Detect which cell encompasses the target text, then output its [X, Y] center coordinate. 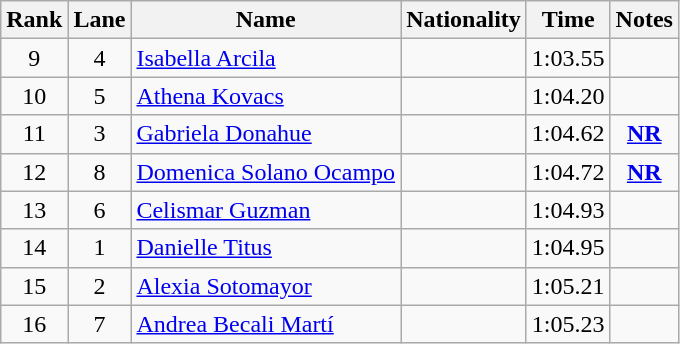
10 [34, 96]
Domenica Solano Ocampo [266, 172]
Nationality [464, 20]
9 [34, 58]
Danielle Titus [266, 248]
Time [568, 20]
8 [100, 172]
Notes [644, 20]
6 [100, 210]
2 [100, 286]
1 [100, 248]
1:04.95 [568, 248]
Lane [100, 20]
12 [34, 172]
1:05.21 [568, 286]
4 [100, 58]
Athena Kovacs [266, 96]
11 [34, 134]
13 [34, 210]
1:03.55 [568, 58]
1:04.72 [568, 172]
Andrea Becali Martí [266, 324]
Name [266, 20]
5 [100, 96]
7 [100, 324]
1:04.62 [568, 134]
Gabriela Donahue [266, 134]
Celismar Guzman [266, 210]
1:05.23 [568, 324]
1:04.20 [568, 96]
Alexia Sotomayor [266, 286]
15 [34, 286]
Isabella Arcila [266, 58]
14 [34, 248]
3 [100, 134]
1:04.93 [568, 210]
Rank [34, 20]
16 [34, 324]
